Scan for the cell matching the given text and deliver its [X, Y] coordinate at center. 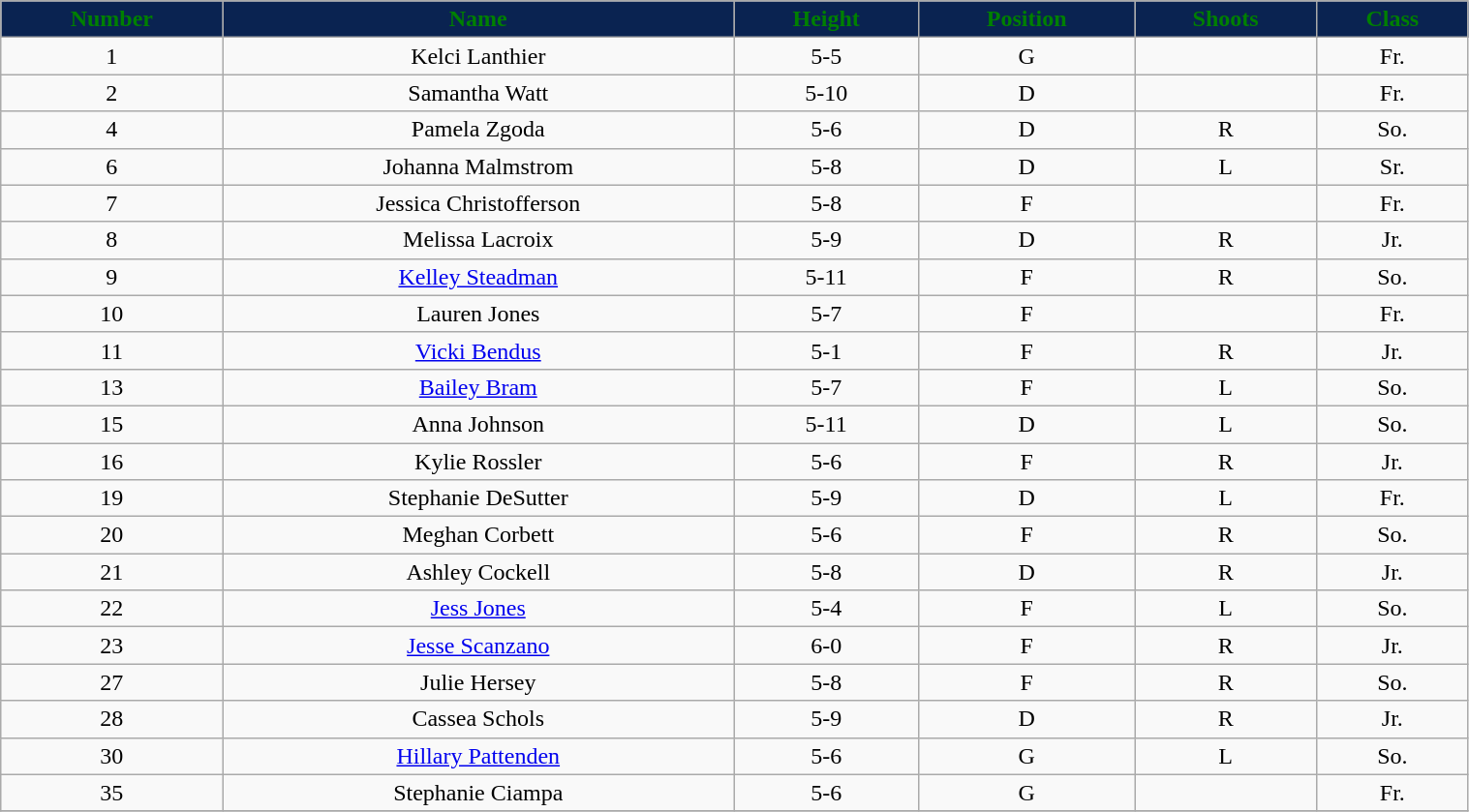
11 [112, 350]
Meghan Corbett [478, 535]
Melissa Lacroix [478, 240]
1 [112, 56]
30 [112, 756]
Position [1026, 19]
21 [112, 572]
27 [112, 682]
Lauren Jones [478, 314]
Cassea Schols [478, 719]
5-10 [827, 93]
8 [112, 240]
Jesse Scanzano [478, 646]
6 [112, 166]
Vicki Bendus [478, 350]
Jessica Christofferson [478, 203]
Stephanie Ciampa [478, 793]
Kelley Steadman [478, 277]
5-4 [827, 609]
22 [112, 609]
Kylie Rossler [478, 462]
19 [112, 498]
Sr. [1392, 166]
5-5 [827, 56]
Bailey Bram [478, 387]
Johanna Malmstrom [478, 166]
16 [112, 462]
Anna Johnson [478, 424]
Ashley Cockell [478, 572]
4 [112, 130]
13 [112, 387]
23 [112, 646]
10 [112, 314]
Name [478, 19]
Samantha Watt [478, 93]
6-0 [827, 646]
Hillary Pattenden [478, 756]
Class [1392, 19]
Number [112, 19]
15 [112, 424]
35 [112, 793]
20 [112, 535]
Jess Jones [478, 609]
Julie Hersey [478, 682]
Kelci Lanthier [478, 56]
7 [112, 203]
Stephanie DeSutter [478, 498]
5-1 [827, 350]
Height [827, 19]
Shoots [1226, 19]
Pamela Zgoda [478, 130]
28 [112, 719]
2 [112, 93]
9 [112, 277]
